Scan for the cell matching the given text and deliver its [X, Y] coordinate at center. 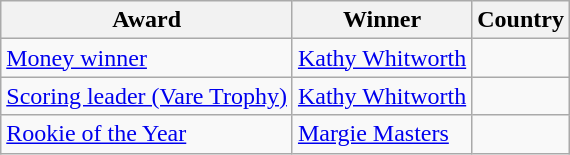
Money winner [147, 58]
Margie Masters [382, 134]
Scoring leader (Vare Trophy) [147, 96]
Award [147, 20]
Country [521, 20]
Rookie of the Year [147, 134]
Winner [382, 20]
